Find where the given text appears and provide that cell's center as [X, Y] coordinate. 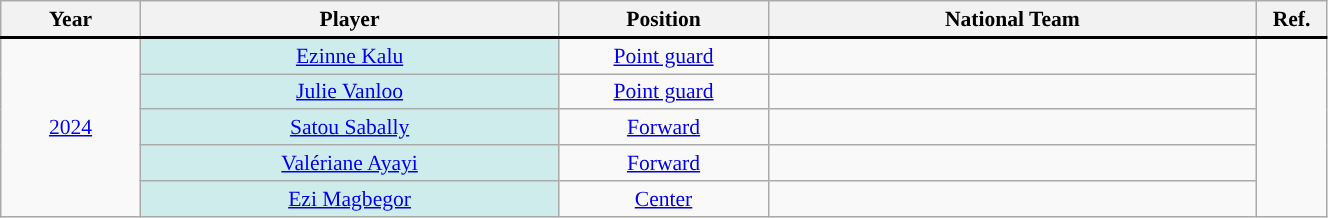
Ezi Magbegor [350, 199]
Center [664, 199]
2024 [71, 128]
National Team [1012, 19]
Satou Sabally [350, 128]
Valériane Ayayi [350, 163]
Year [71, 19]
Julie Vanloo [350, 92]
Ref. [1292, 19]
Player [350, 19]
Position [664, 19]
Ezinne Kalu [350, 56]
